Provide the [X, Y] coordinate of the cell's center where the given text is located.  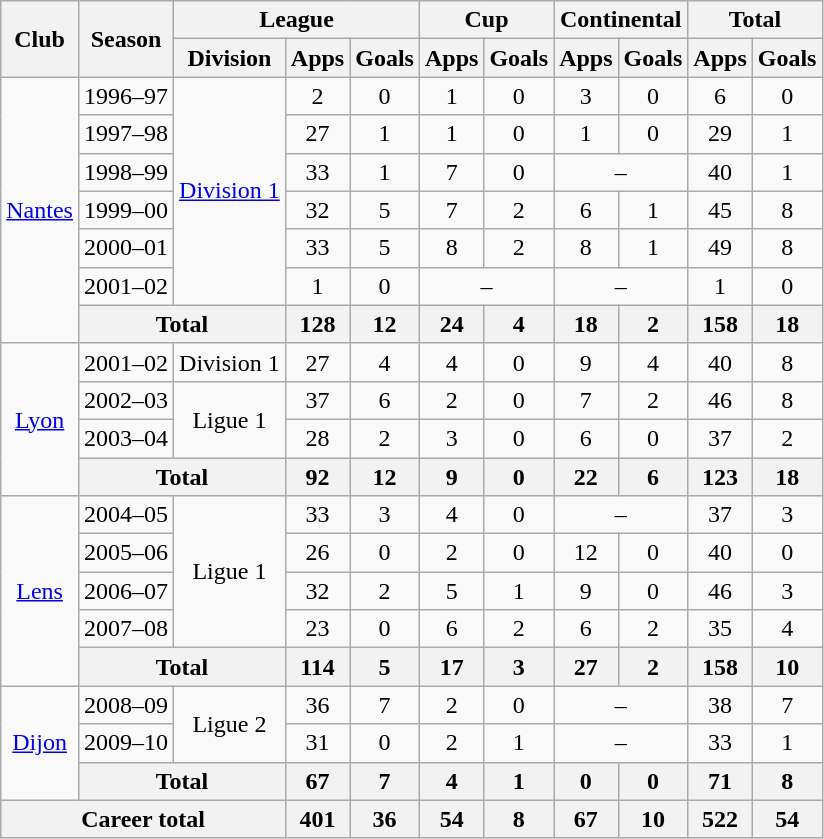
1998–99 [126, 172]
522 [720, 819]
24 [451, 324]
92 [317, 477]
114 [317, 667]
128 [317, 324]
Club [40, 39]
401 [317, 819]
Dijon [40, 743]
17 [451, 667]
123 [720, 477]
2004–05 [126, 515]
Lyon [40, 419]
1996–97 [126, 96]
Division [230, 58]
26 [317, 553]
2009–10 [126, 743]
22 [586, 477]
71 [720, 781]
45 [720, 210]
Continental [621, 20]
League [297, 20]
35 [720, 629]
38 [720, 705]
Career total [144, 819]
23 [317, 629]
2003–04 [126, 438]
Cup [486, 20]
1997–98 [126, 134]
2002–03 [126, 400]
31 [317, 743]
Nantes [40, 210]
2007–08 [126, 629]
Lens [40, 591]
Ligue 2 [230, 724]
2008–09 [126, 705]
1999–00 [126, 210]
2006–07 [126, 591]
2005–06 [126, 553]
28 [317, 438]
29 [720, 134]
Season [126, 39]
49 [720, 248]
2000–01 [126, 248]
